For the text-containing cell, return its midpoint in [x, y] coordinate format. 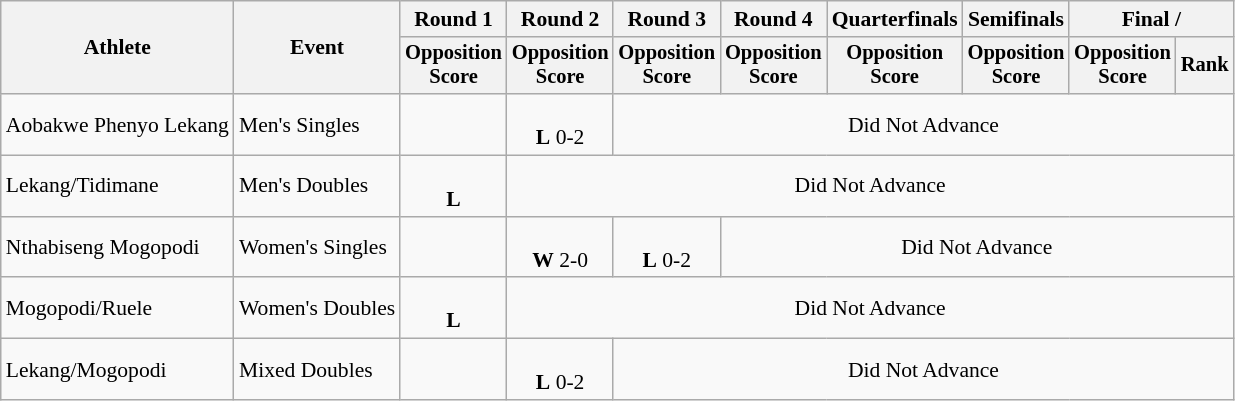
Round 2 [560, 19]
Round 3 [666, 19]
Quarterfinals [895, 19]
Nthabiseng Mogopodi [118, 248]
Round 1 [454, 19]
Men's Doubles [317, 186]
Lekang/Mogopodi [118, 370]
Aobakwe Phenyo Lekang [118, 124]
Women's Singles [317, 248]
Mogopodi/Ruele [118, 308]
Mixed Doubles [317, 370]
Event [317, 48]
Final / [1151, 19]
Round 4 [774, 19]
Athlete [118, 48]
Rank [1205, 66]
Lekang/Tidimane [118, 186]
Semifinals [1016, 19]
Women's Doubles [317, 308]
W 2-0 [560, 248]
Men's Singles [317, 124]
